Identify which cell holds the provided text, then report its [x, y] central coordinate. 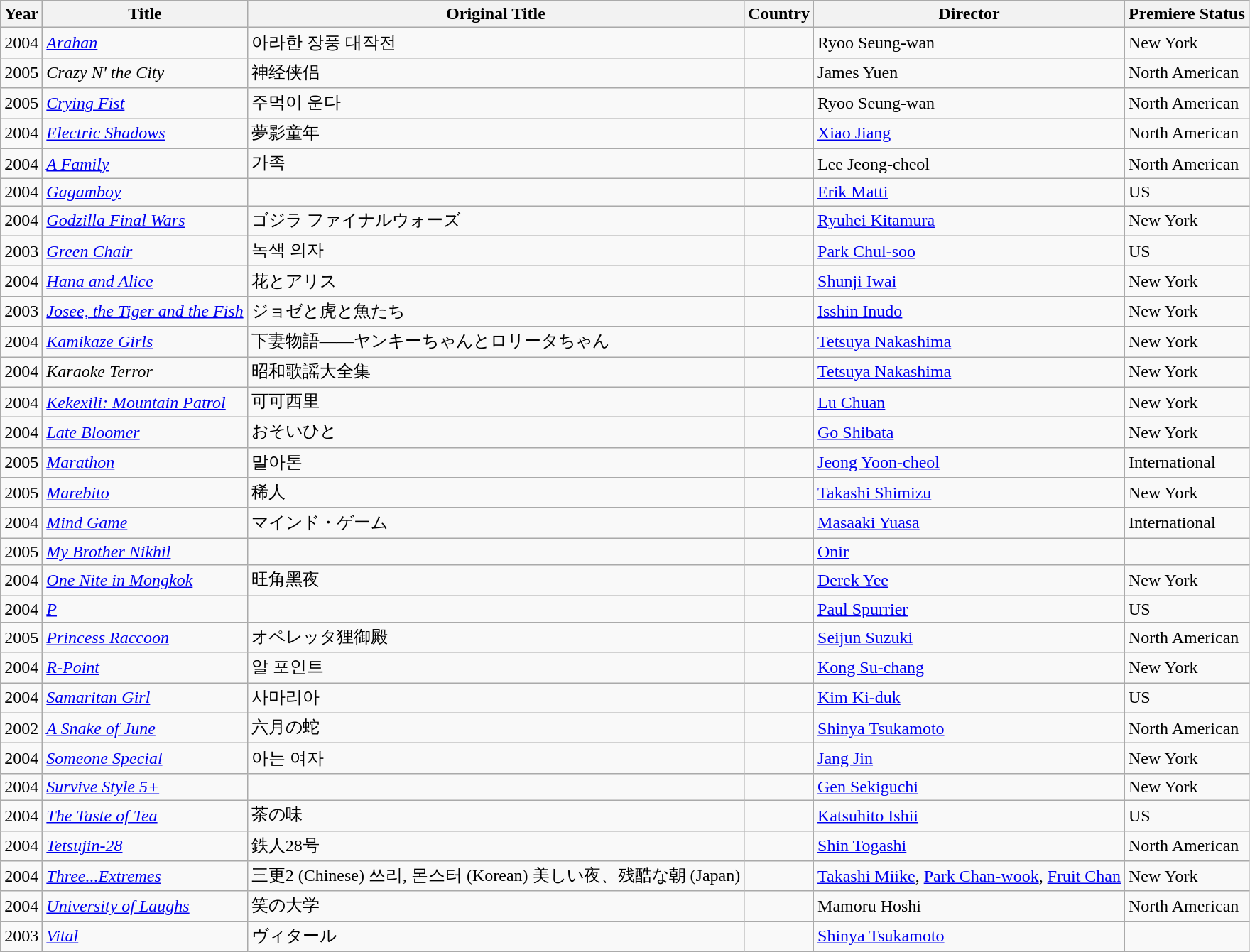
Princess Raccoon [145, 638]
말아톤 [496, 463]
Lu Chuan [969, 402]
稀人 [496, 493]
R-Point [145, 667]
University of Laughs [145, 906]
Green Chair [145, 251]
Kamikaze Girls [145, 342]
Someone Special [145, 758]
아라한 장풍 대작전 [496, 43]
ジョゼと虎と魚たち [496, 311]
Marebito [145, 493]
P [145, 608]
三更2 (Chinese) 쓰리, 몬스터 (Korean) 美しい夜、残酷な朝 (Japan) [496, 876]
Survive Style 5+ [145, 787]
Erik Matti [969, 192]
旺角黑夜 [496, 581]
Vital [145, 937]
Shin Togashi [969, 846]
Original Title [496, 14]
Mamoru Hoshi [969, 906]
Lee Jeong-cheol [969, 163]
Shunji Iwai [969, 281]
Go Shibata [969, 433]
Marathon [145, 463]
Karaoke Terror [145, 372]
Premiere Status [1187, 14]
A Snake of June [145, 728]
Arahan [145, 43]
Onir [969, 552]
Samaritan Girl [145, 699]
The Taste of Tea [145, 815]
One Nite in Mongkok [145, 581]
Park Chul-soo [969, 251]
Derek Yee [969, 581]
六月の蛇 [496, 728]
Godzilla Final Wars [145, 221]
可可西里 [496, 402]
Hana and Alice [145, 281]
Xiao Jiang [969, 133]
Seijun Suzuki [969, 638]
My Brother Nikhil [145, 552]
Masaaki Yuasa [969, 522]
Isshin Inudo [969, 311]
사마리아 [496, 699]
Kekexili: Mountain Patrol [145, 402]
Title [145, 14]
鉄人28号 [496, 846]
Paul Spurrier [969, 608]
Kim Ki-duk [969, 699]
Tetsujin-28 [145, 846]
昭和歌謡大全集 [496, 372]
가족 [496, 163]
Mind Game [145, 522]
Takashi Shimizu [969, 493]
マインド・ゲーム [496, 522]
Jang Jin [969, 758]
James Yuen [969, 72]
Josee, the Tiger and the Fish [145, 311]
花とアリス [496, 281]
Jeong Yoon-cheol [969, 463]
笑の大学 [496, 906]
Katsuhito Ishii [969, 815]
녹색 의자 [496, 251]
2002 [21, 728]
Takashi Miike, Park Chan-wook, Fruit Chan [969, 876]
Kong Su-chang [969, 667]
ゴジラ ファイナルウォーズ [496, 221]
Country [779, 14]
Gen Sekiguchi [969, 787]
A Family [145, 163]
알 포인트 [496, 667]
Crazy N' the City [145, 72]
아는 여자 [496, 758]
ヴィタール [496, 937]
Year [21, 14]
Ryuhei Kitamura [969, 221]
下妻物語——ヤンキーちゃんとロリータちゃん [496, 342]
주먹이 운다 [496, 104]
神经侠侣 [496, 72]
Crying Fist [145, 104]
Three...Extremes [145, 876]
Late Bloomer [145, 433]
おそいひと [496, 433]
Gagamboy [145, 192]
オペレッタ狸御殿 [496, 638]
茶の味 [496, 815]
夢影童年 [496, 133]
Director [969, 14]
Electric Shadows [145, 133]
